Provide the [X, Y] coordinate of the cell's center where the given text is located.  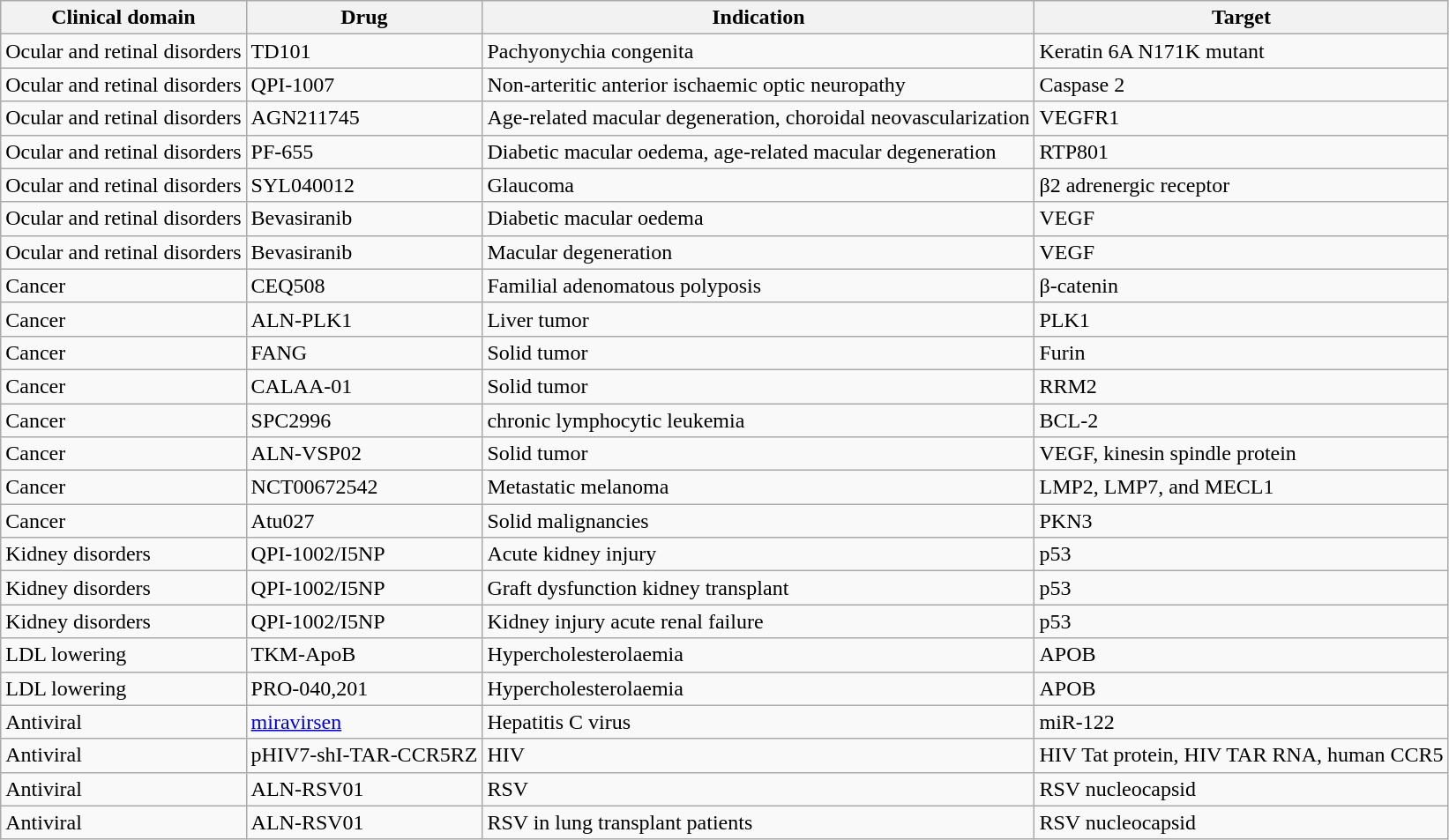
Keratin 6A N171K mutant [1242, 51]
Familial adenomatous polyposis [758, 286]
SYL040012 [364, 185]
AGN211745 [364, 118]
VEGFR1 [1242, 118]
RTP801 [1242, 152]
Diabetic macular oedema, age-related macular degeneration [758, 152]
Diabetic macular oedema [758, 219]
VEGF, kinesin spindle protein [1242, 454]
Pachyonychia congenita [758, 51]
NCT00672542 [364, 487]
β-catenin [1242, 286]
Non-arteritic anterior ischaemic optic neuropathy [758, 85]
Target [1242, 18]
miR-122 [1242, 722]
PKN3 [1242, 521]
PF-655 [364, 152]
PLK1 [1242, 319]
Drug [364, 18]
Graft dysfunction kidney transplant [758, 588]
miravirsen [364, 722]
Caspase 2 [1242, 85]
TD101 [364, 51]
ALN-VSP02 [364, 454]
RSV [758, 789]
Indication [758, 18]
Acute kidney injury [758, 554]
Hepatitis C virus [758, 722]
Kidney injury acute renal failure [758, 621]
SPC2996 [364, 420]
BCL-2 [1242, 420]
PRO-040,201 [364, 688]
HIV Tat protein, HIV TAR RNA, human CCR5 [1242, 755]
CALAA-01 [364, 386]
ALN-PLK1 [364, 319]
Age-related macular degeneration, choroidal neovascularization [758, 118]
Metastatic melanoma [758, 487]
FANG [364, 353]
HIV [758, 755]
chronic lymphocytic leukemia [758, 420]
QPI-1007 [364, 85]
β2 adrenergic receptor [1242, 185]
pHIV7-shI-TAR-CCR5RZ [364, 755]
LMP2, LMP7, and MECL1 [1242, 487]
Glaucoma [758, 185]
Clinical domain [123, 18]
CEQ508 [364, 286]
Atu027 [364, 521]
TKM-ApoB [364, 655]
Solid malignancies [758, 521]
Furin [1242, 353]
RRM2 [1242, 386]
Liver tumor [758, 319]
RSV in lung transplant patients [758, 822]
Macular degeneration [758, 252]
